Return the (x, y) coordinate for the center point of the cell that contains the specified text.  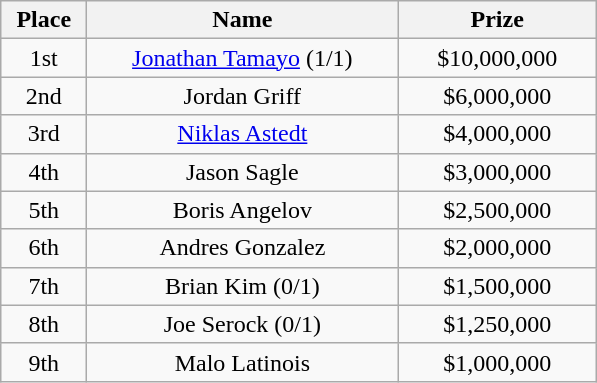
6th (44, 248)
Name (242, 20)
4th (44, 172)
9th (44, 362)
1st (44, 58)
Andres Gonzalez (242, 248)
2nd (44, 96)
8th (44, 324)
$1,000,000 (498, 362)
$2,000,000 (498, 248)
Jonathan Tamayo (1/1) (242, 58)
$4,000,000 (498, 134)
$3,000,000 (498, 172)
5th (44, 210)
$10,000,000 (498, 58)
Boris Angelov (242, 210)
$1,500,000 (498, 286)
Malo Latinois (242, 362)
Jordan Griff (242, 96)
$2,500,000 (498, 210)
3rd (44, 134)
$6,000,000 (498, 96)
Joe Serock (0/1) (242, 324)
Niklas Astedt (242, 134)
Prize (498, 20)
7th (44, 286)
Place (44, 20)
$1,250,000 (498, 324)
Jason Sagle (242, 172)
Brian Kim (0/1) (242, 286)
